For the text-containing cell, return its midpoint in (x, y) coordinate format. 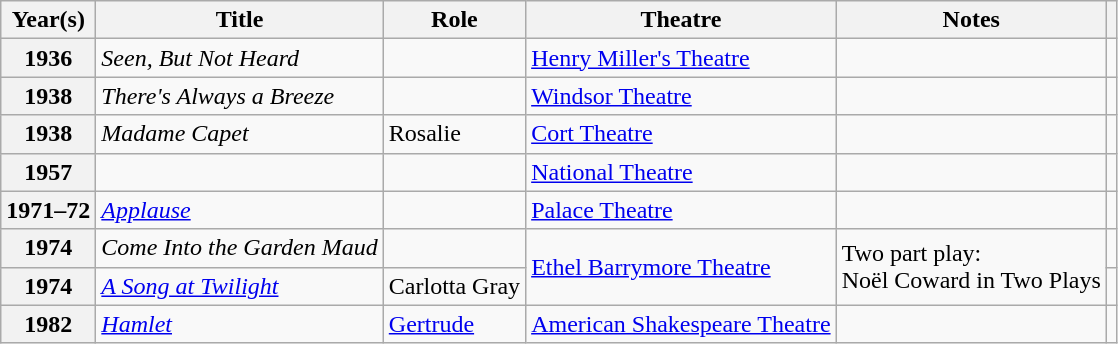
Come Into the Garden Maud (240, 248)
Theatre (681, 20)
Seen, But Not Heard (240, 58)
Notes (971, 20)
Palace Theatre (681, 210)
Title (240, 20)
Hamlet (240, 324)
Two part play: Noël Coward in Two Plays (971, 267)
Henry Miller's Theatre (681, 58)
1957 (48, 172)
There's Always a Breeze (240, 96)
Applause (240, 210)
Carlotta Gray (454, 286)
Windsor Theatre (681, 96)
Rosalie (454, 134)
Ethel Barrymore Theatre (681, 267)
Role (454, 20)
National Theatre (681, 172)
Madame Capet (240, 134)
Year(s) (48, 20)
A Song at Twilight (240, 286)
1971–72 (48, 210)
1936 (48, 58)
1982 (48, 324)
American Shakespeare Theatre (681, 324)
Gertrude (454, 324)
Cort Theatre (681, 134)
